Find where the given text appears and provide that cell's center as [x, y] coordinate. 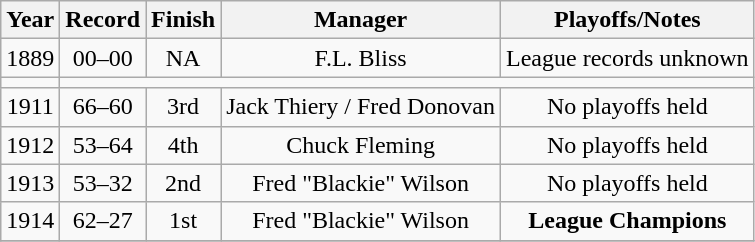
League records unknown [628, 58]
Chuck Fleming [361, 145]
4th [184, 145]
1912 [30, 145]
Playoffs/Notes [628, 20]
1913 [30, 183]
League Champions [628, 221]
53–64 [103, 145]
62–27 [103, 221]
Finish [184, 20]
Manager [361, 20]
NA [184, 58]
53–32 [103, 183]
2nd [184, 183]
1889 [30, 58]
1st [184, 221]
Record [103, 20]
3rd [184, 107]
F.L. Bliss [361, 58]
Jack Thiery / Fred Donovan [361, 107]
Year [30, 20]
1914 [30, 221]
66–60 [103, 107]
1911 [30, 107]
00–00 [103, 58]
